From the cell containing the given text, extract its center point as [x, y] coordinate. 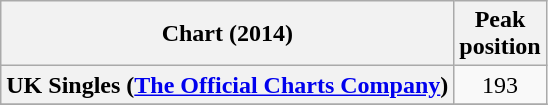
Chart (2014) [228, 34]
193 [500, 85]
UK Singles (The Official Charts Company) [228, 85]
Peakposition [500, 34]
